For the text-containing cell, return its midpoint in (X, Y) coordinate format. 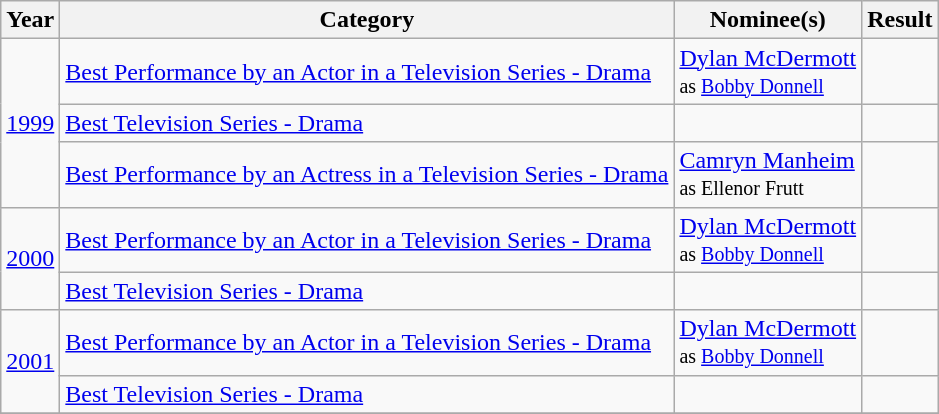
Year (30, 20)
Category (367, 20)
Best Performance by an Actress in a Television Series - Drama (367, 174)
Nominee(s) (768, 20)
Result (900, 20)
2001 (30, 362)
Camryn Manheimas Ellenor Frutt (768, 174)
1999 (30, 123)
2000 (30, 258)
